Determine the (x, y) coordinate at the center of the cell enclosing the given text.  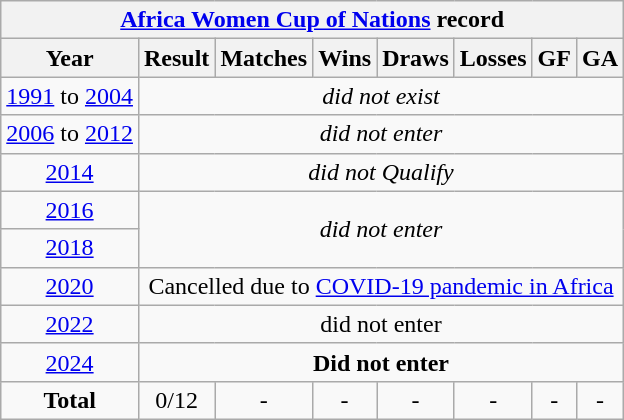
2022 (70, 324)
GA (600, 58)
2024 (70, 362)
2020 (70, 286)
0/12 (176, 400)
Result (176, 58)
1991 to 2004 (70, 96)
Did not enter (380, 362)
2014 (70, 172)
2016 (70, 210)
Year (70, 58)
Losses (493, 58)
GF (554, 58)
Draws (416, 58)
Cancelled due to COVID-19 pandemic in Africa (380, 286)
2018 (70, 248)
Total (70, 400)
Wins (345, 58)
Africa Women Cup of Nations record (312, 20)
Matches (264, 58)
did not exist (380, 96)
did not Qualify (380, 172)
2006 to 2012 (70, 134)
